From the cell containing the given text, extract its center point as [x, y] coordinate. 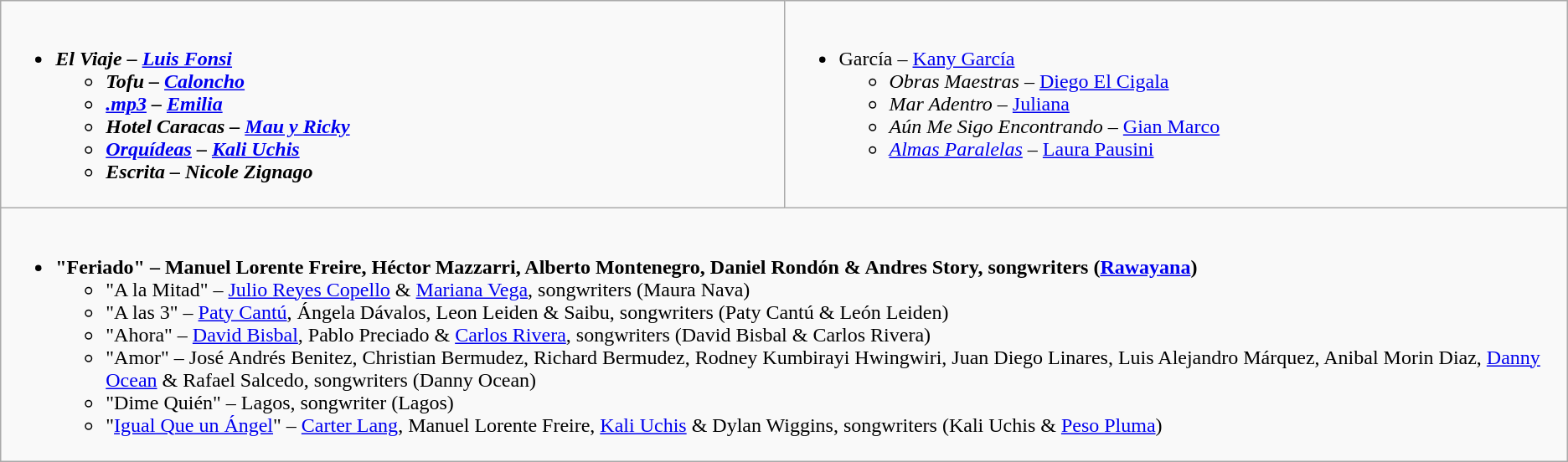
El Viaje – Luis FonsiTofu – Caloncho.mp3 – EmiliaHotel Caracas – Mau y RickyOrquídeas – Kali UchisEscrita – Nicole Zignago [392, 105]
García – Kany GarcíaObras Maestras – Diego El CigalaMar Adentro – JulianaAún Me Sigo Encontrando – Gian MarcoAlmas Paralelas – Laura Pausini [1176, 105]
